For the text-containing cell, return its midpoint in (x, y) coordinate format. 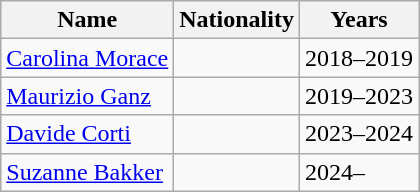
2018–2019 (358, 58)
2024– (358, 172)
Davide Corti (88, 134)
Nationality (237, 20)
2019–2023 (358, 96)
Years (358, 20)
Suzanne Bakker (88, 172)
Maurizio Ganz (88, 96)
Carolina Morace (88, 58)
2023–2024 (358, 134)
Name (88, 20)
